Locate the cell with the specified text and output its (X, Y) center coordinate. 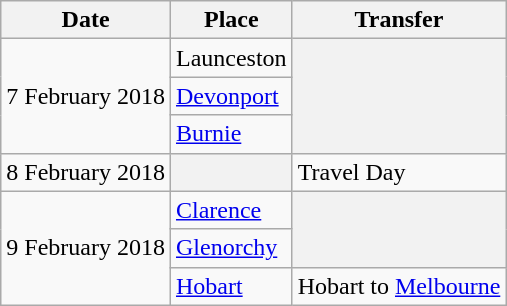
Burnie (231, 134)
Transfer (399, 20)
Hobart (231, 286)
Date (86, 20)
9 February 2018 (86, 248)
Devonport (231, 96)
Glenorchy (231, 248)
Place (231, 20)
8 February 2018 (86, 172)
Travel Day (399, 172)
Launceston (231, 58)
Clarence (231, 210)
7 February 2018 (86, 96)
Hobart to Melbourne (399, 286)
